Provide the [X, Y] coordinate of the cell's center where the given text is located.  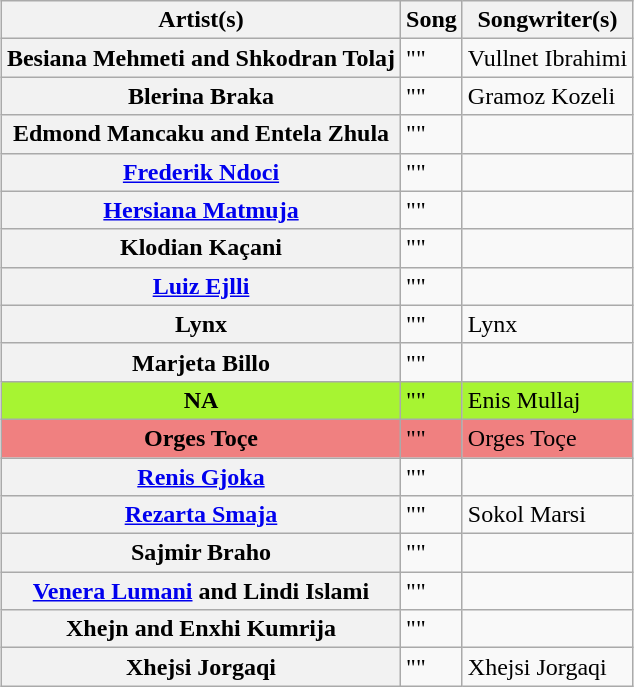
Artist(s) [200, 20]
Vullnet Ibrahimi [547, 58]
Sokol Marsi [547, 515]
Sajmir Braho [200, 553]
Frederik Ndoci [200, 172]
Gramoz Kozeli [547, 96]
Klodian Kaçani [200, 248]
Enis Mullaj [547, 400]
Xhejn and Enxhi Kumrija [200, 629]
Song [432, 20]
Luiz Ejlli [200, 286]
NA [200, 400]
Hersiana Matmuja [200, 210]
Marjeta Billo [200, 362]
Edmond Mancaku and Entela Zhula [200, 134]
Renis Gjoka [200, 477]
Songwriter(s) [547, 20]
Venera Lumani and Lindi Islami [200, 591]
Rezarta Smaja [200, 515]
Blerina Braka [200, 96]
Besiana Mehmeti and Shkodran Tolaj [200, 58]
